Pinpoint the cell where the given text exists, returning its (x, y) midpoint coordinate. 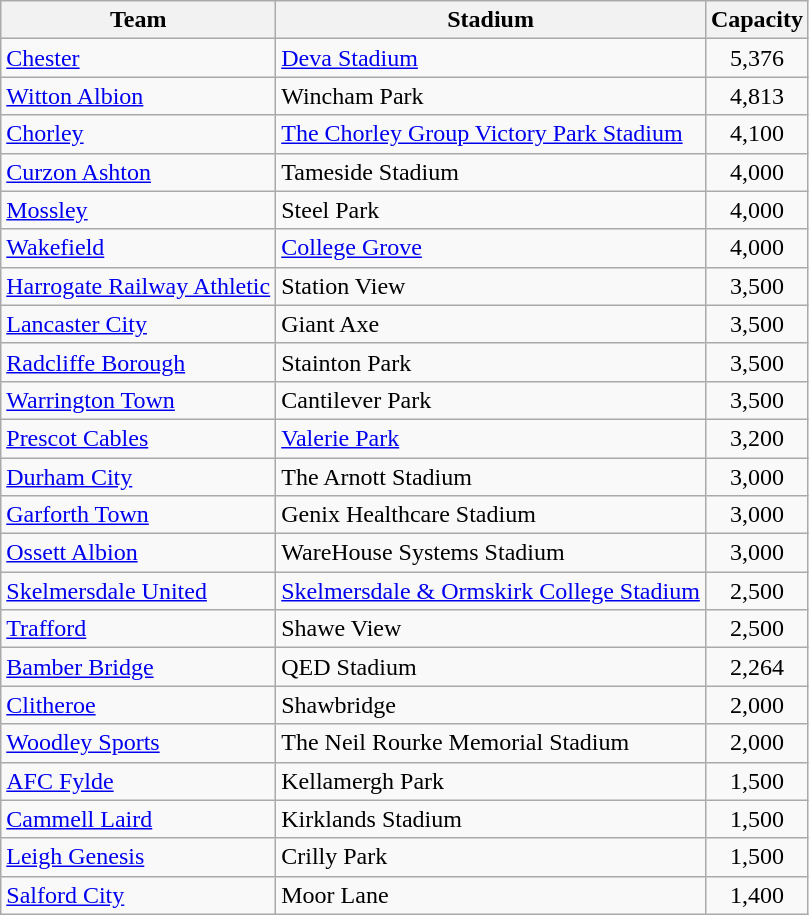
Deva Stadium (491, 58)
Trafford (138, 629)
Wincham Park (491, 96)
Tameside Stadium (491, 172)
Crilly Park (491, 857)
Steel Park (491, 210)
Harrogate Railway Athletic (138, 286)
Radcliffe Borough (138, 362)
Station View (491, 286)
WareHouse Systems Stadium (491, 553)
Chorley (138, 134)
Moor Lane (491, 895)
College Grove (491, 248)
Cantilever Park (491, 400)
Ossett Albion (138, 553)
4,813 (756, 96)
5,376 (756, 58)
The Chorley Group Victory Park Stadium (491, 134)
Chester (138, 58)
Capacity (756, 20)
Stainton Park (491, 362)
Kirklands Stadium (491, 819)
Stadium (491, 20)
Team (138, 20)
Bamber Bridge (138, 667)
Witton Albion (138, 96)
2,264 (756, 667)
Kellamergh Park (491, 781)
The Arnott Stadium (491, 477)
Shawe View (491, 629)
Garforth Town (138, 515)
Skelmersdale & Ormskirk College Stadium (491, 591)
Clitheroe (138, 705)
Valerie Park (491, 438)
Salford City (138, 895)
Wakefield (138, 248)
Giant Axe (491, 324)
Skelmersdale United (138, 591)
Woodley Sports (138, 743)
Durham City (138, 477)
QED Stadium (491, 667)
4,100 (756, 134)
Genix Healthcare Stadium (491, 515)
The Neil Rourke Memorial Stadium (491, 743)
Mossley (138, 210)
3,200 (756, 438)
1,400 (756, 895)
Warrington Town (138, 400)
Cammell Laird (138, 819)
Prescot Cables (138, 438)
AFC Fylde (138, 781)
Shawbridge (491, 705)
Lancaster City (138, 324)
Curzon Ashton (138, 172)
Leigh Genesis (138, 857)
